Search for the cell housing the specified text and yield its [X, Y] center coordinate. 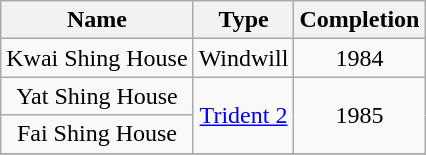
Completion [360, 20]
Yat Shing House [97, 96]
1984 [360, 58]
Fai Shing House [97, 134]
Type [244, 20]
Kwai Shing House [97, 58]
Windwill [244, 58]
1985 [360, 115]
Name [97, 20]
Trident 2 [244, 115]
